Provide the [X, Y] coordinate of the cell's center where the given text is located.  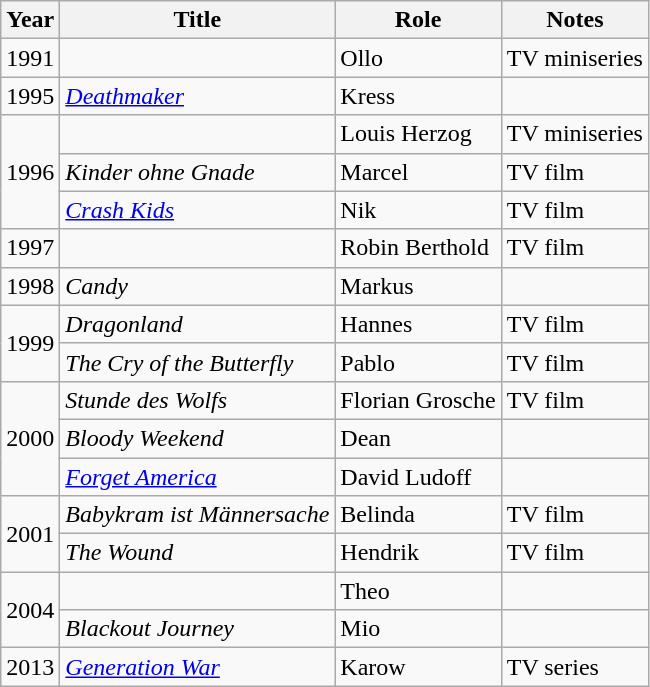
Florian Grosche [418, 400]
Dean [418, 438]
Forget America [198, 477]
The Cry of the Butterfly [198, 362]
Kinder ohne Gnade [198, 172]
Blackout Journey [198, 629]
Markus [418, 286]
Role [418, 20]
Louis Herzog [418, 134]
Hannes [418, 324]
1997 [30, 248]
2013 [30, 667]
2000 [30, 438]
Crash Kids [198, 210]
Babykram ist Männersache [198, 515]
Marcel [418, 172]
Year [30, 20]
Mio [418, 629]
2004 [30, 610]
Robin Berthold [418, 248]
Hendrik [418, 553]
1998 [30, 286]
Belinda [418, 515]
Dragonland [198, 324]
Deathmaker [198, 96]
Stunde des Wolfs [198, 400]
TV series [574, 667]
1995 [30, 96]
Generation War [198, 667]
Nik [418, 210]
Theo [418, 591]
1996 [30, 172]
Candy [198, 286]
Pablo [418, 362]
Title [198, 20]
2001 [30, 534]
1991 [30, 58]
Ollo [418, 58]
1999 [30, 343]
Notes [574, 20]
David Ludoff [418, 477]
Kress [418, 96]
The Wound [198, 553]
Karow [418, 667]
Bloody Weekend [198, 438]
